Determine the [X, Y] coordinate at the center of the cell enclosing the given text.  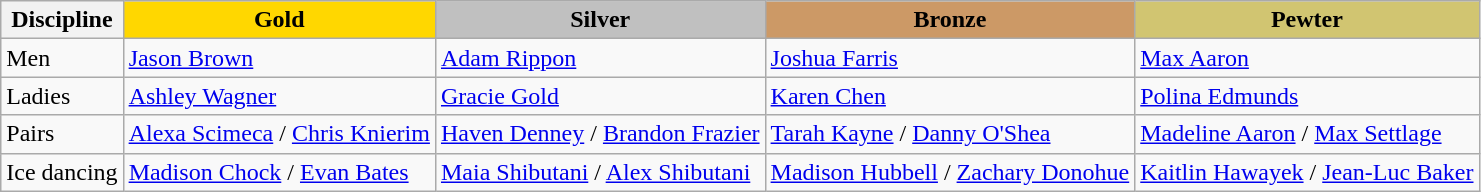
Madeline Aaron / Max Settlage [1307, 134]
Ashley Wagner [279, 96]
Joshua Farris [950, 58]
Haven Denney / Brandon Frazier [600, 134]
Adam Rippon [600, 58]
Madison Chock / Evan Bates [279, 172]
Gold [279, 20]
Jason Brown [279, 58]
Tarah Kayne / Danny O'Shea [950, 134]
Max Aaron [1307, 58]
Silver [600, 20]
Bronze [950, 20]
Madison Hubbell / Zachary Donohue [950, 172]
Ice dancing [62, 172]
Kaitlin Hawayek / Jean-Luc Baker [1307, 172]
Ladies [62, 96]
Pairs [62, 134]
Polina Edmunds [1307, 96]
Karen Chen [950, 96]
Alexa Scimeca / Chris Knierim [279, 134]
Discipline [62, 20]
Pewter [1307, 20]
Gracie Gold [600, 96]
Maia Shibutani / Alex Shibutani [600, 172]
Men [62, 58]
